Extract the (x, y) coordinate from the center of the cell holding the provided text.  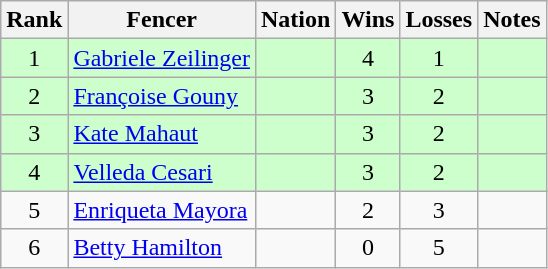
Betty Hamilton (162, 248)
Gabriele Zeilinger (162, 58)
6 (34, 248)
Fencer (162, 20)
Enriqueta Mayora (162, 210)
Kate Mahaut (162, 134)
Françoise Gouny (162, 96)
Wins (368, 20)
Losses (439, 20)
0 (368, 248)
Nation (295, 20)
Rank (34, 20)
Notes (512, 20)
Velleda Cesari (162, 172)
